Pinpoint the cell where the given text exists, returning its (x, y) midpoint coordinate. 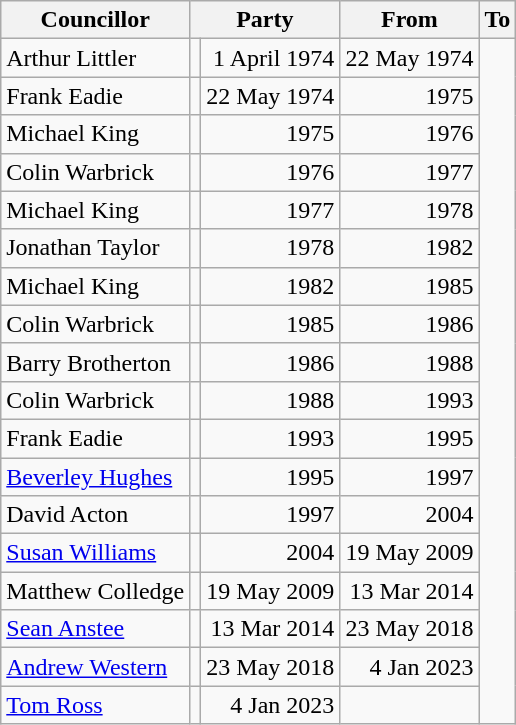
From (410, 20)
David Acton (96, 515)
Jonathan Taylor (96, 248)
Arthur Littler (96, 58)
Matthew Colledge (96, 591)
To (498, 20)
Beverley Hughes (96, 477)
Party (265, 20)
Barry Brotherton (96, 362)
Sean Anstee (96, 629)
1 April 1974 (270, 58)
Councillor (96, 20)
Tom Ross (96, 705)
Andrew Western (96, 667)
Susan Williams (96, 553)
